From the cell containing the given text, extract its center point as (X, Y) coordinate. 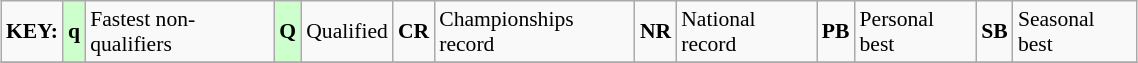
Seasonal best (1075, 32)
SB (994, 32)
PB (836, 32)
q (74, 32)
Qualified (347, 32)
Championships record (534, 32)
NR (656, 32)
National record (746, 32)
Personal best (916, 32)
Q (288, 32)
CR (414, 32)
Fastest non-qualifiers (180, 32)
KEY: (32, 32)
